Return [x, y] of the center of cell containing provided text 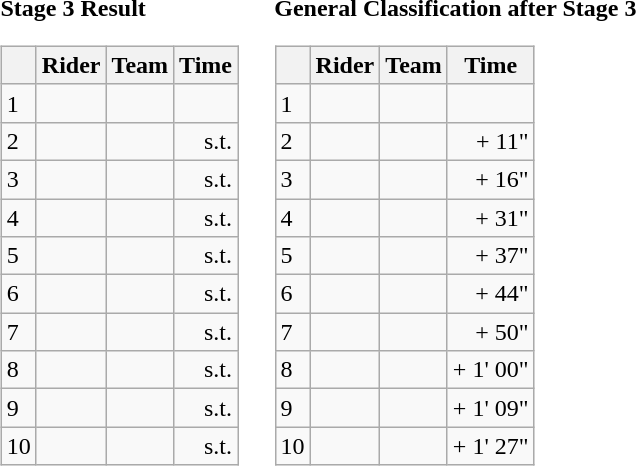
+ 44" [490, 294]
+ 11" [490, 141]
+ 1' 27" [490, 446]
+ 50" [490, 332]
+ 1' 00" [490, 370]
+ 16" [490, 179]
+ 1' 09" [490, 408]
+ 31" [490, 217]
+ 37" [490, 256]
